Identify which cell holds the provided text, then report its (x, y) central coordinate. 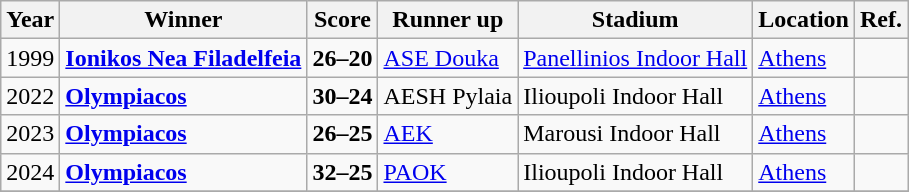
Year (30, 20)
26–25 (342, 134)
2022 (30, 96)
Stadium (636, 20)
ASE Douka (448, 58)
Ref. (880, 20)
1999 (30, 58)
32–25 (342, 172)
PAOK (448, 172)
Winner (184, 20)
Score (342, 20)
Ionikos Nea Filadelfeia (184, 58)
26–20 (342, 58)
2023 (30, 134)
Runner up (448, 20)
AESH Pylaia (448, 96)
2024 (30, 172)
AEK (448, 134)
30–24 (342, 96)
Panellinios Indoor Hall (636, 58)
Location (804, 20)
Marousi Indoor Hall (636, 134)
